Return (x, y) of the center of cell containing provided text 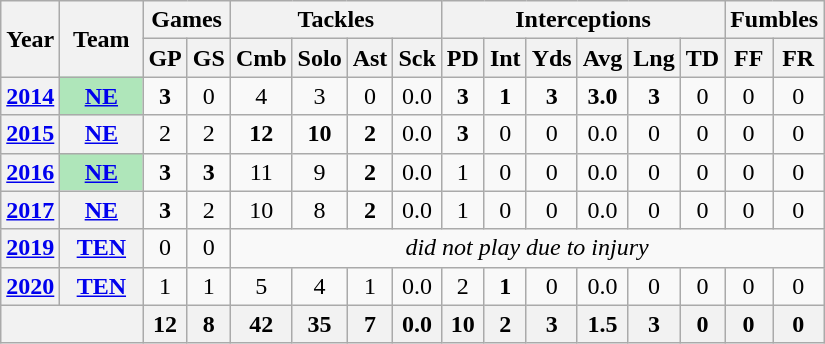
did not play due to injury (526, 248)
Team (102, 39)
2017 (30, 210)
2014 (30, 96)
Sck (417, 58)
FF (749, 58)
Ast (370, 58)
TD (702, 58)
FR (798, 58)
Tackles (336, 20)
11 (261, 172)
GP (165, 58)
Int (505, 58)
9 (320, 172)
42 (261, 324)
PD (462, 58)
35 (320, 324)
Lng (654, 58)
7 (370, 324)
5 (261, 286)
Year (30, 39)
1.5 (602, 324)
GS (208, 58)
2015 (30, 134)
Games (186, 20)
Yds (552, 58)
Fumbles (774, 20)
Avg (602, 58)
Solo (320, 58)
2020 (30, 286)
Cmb (261, 58)
3.0 (602, 96)
Interceptions (582, 20)
2016 (30, 172)
2019 (30, 248)
